Pinpoint the cell where the given text exists, returning its (x, y) midpoint coordinate. 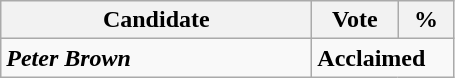
Peter Brown (156, 58)
Vote (355, 20)
Candidate (156, 20)
Acclaimed (383, 58)
% (426, 20)
